Return the (X, Y) coordinate for the center point of the cell that contains the specified text.  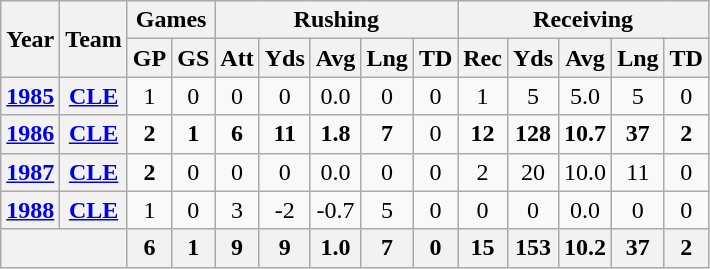
Receiving (584, 20)
10.0 (586, 172)
1985 (30, 96)
1986 (30, 134)
3 (237, 210)
Team (94, 39)
Rushing (336, 20)
Year (30, 39)
1.8 (336, 134)
Att (237, 58)
1988 (30, 210)
10.2 (586, 248)
153 (532, 248)
-2 (284, 210)
10.7 (586, 134)
1.0 (336, 248)
1987 (30, 172)
GS (194, 58)
GP (149, 58)
15 (483, 248)
-0.7 (336, 210)
5.0 (586, 96)
Games (170, 20)
12 (483, 134)
128 (532, 134)
20 (532, 172)
Rec (483, 58)
